Extract the [x, y] coordinate from the center of the cell holding the provided text.  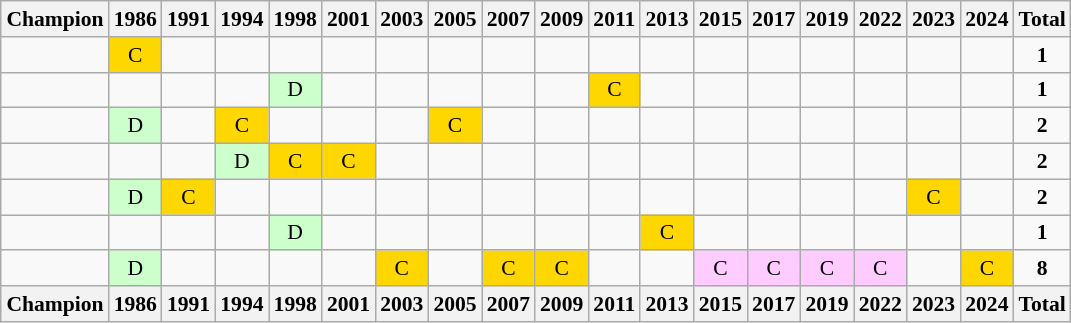
8 [1042, 269]
